Return [x, y] of the center of cell containing provided text 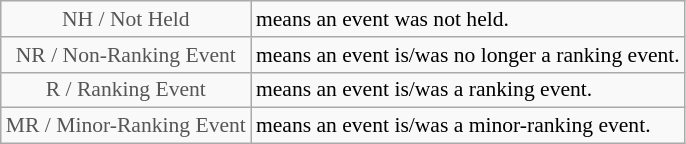
NR / Non-Ranking Event [126, 55]
means an event is/was a minor-ranking event. [468, 126]
NH / Not Held [126, 19]
MR / Minor-Ranking Event [126, 126]
R / Ranking Event [126, 90]
means an event is/was a ranking event. [468, 90]
means an event is/was no longer a ranking event. [468, 55]
means an event was not held. [468, 19]
